Output the (X, Y) coordinate of the center of the cell containing the given text.  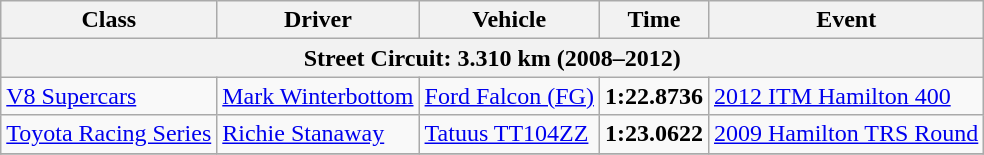
Street Circuit: 3.310 km (2008–2012) (492, 58)
Richie Stanaway (318, 134)
Toyota Racing Series (109, 134)
2012 ITM Hamilton 400 (846, 96)
V8 Supercars (109, 96)
1:22.8736 (654, 96)
Class (109, 20)
Tatuus TT104ZZ (509, 134)
Mark Winterbottom (318, 96)
Vehicle (509, 20)
Driver (318, 20)
Time (654, 20)
2009 Hamilton TRS Round (846, 134)
1:23.0622 (654, 134)
Event (846, 20)
Ford Falcon (FG) (509, 96)
